Capture the cell that displays the provided text and extract its (x, y) central coordinate. 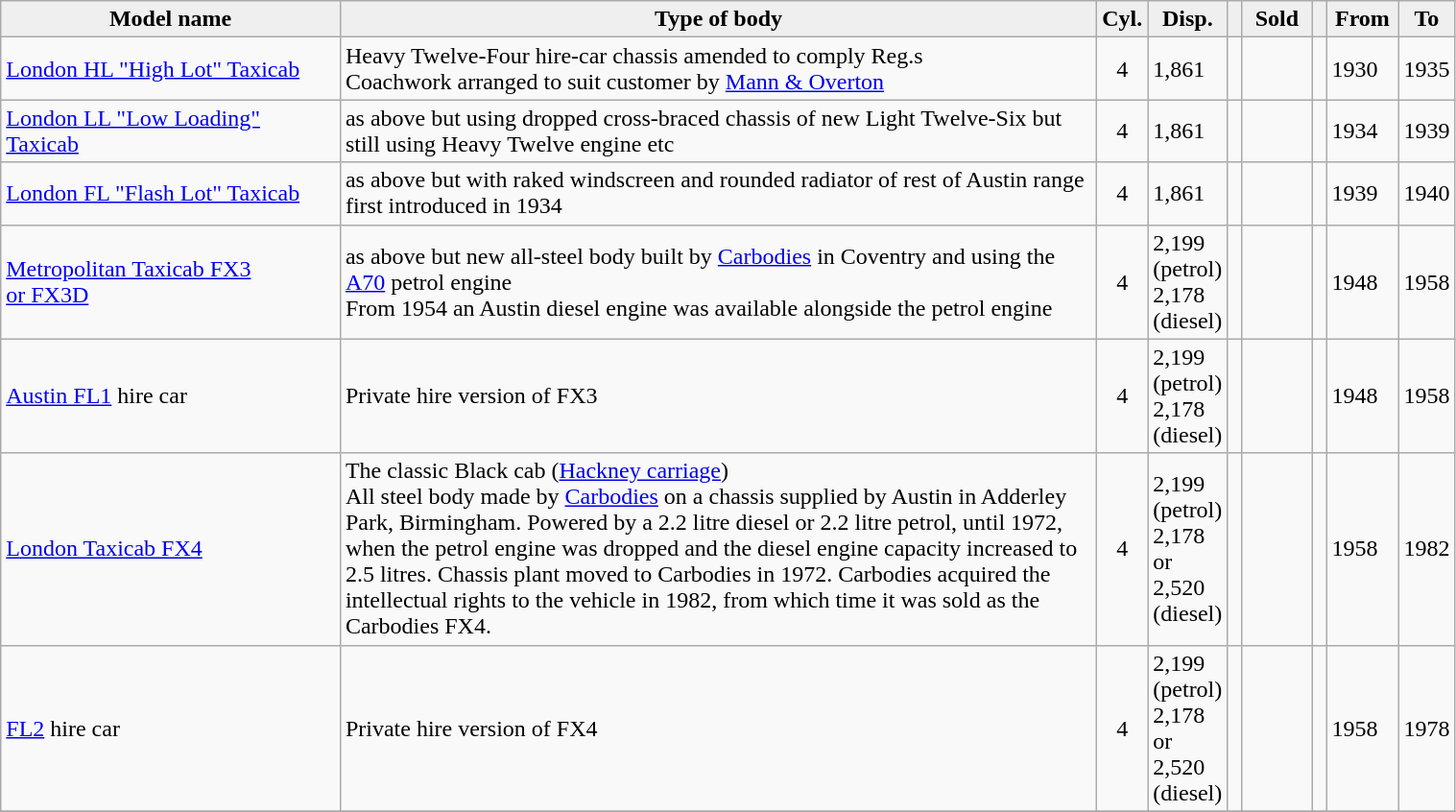
Heavy Twelve-Four hire-car chassis amended to comply Reg.sCoachwork arranged to suit customer by Mann & Overton (718, 69)
1940 (1426, 194)
1982 (1426, 549)
Private hire version of FX3 (718, 395)
To (1426, 19)
From (1363, 19)
London Taxicab FX4 (171, 549)
Model name (171, 19)
Private hire version of FX4 (718, 728)
as above but using dropped cross-braced chassis of new Light Twelve-Six but still using Heavy Twelve engine etc (718, 131)
Sold (1277, 19)
1934 (1363, 131)
Metropolitan Taxicab FX3or FX3D (171, 282)
Type of body (718, 19)
FL2 hire car (171, 728)
as above but with raked windscreen and rounded radiator of rest of Austin range first introduced in 1934 (718, 194)
Disp. (1188, 19)
1978 (1426, 728)
London FL "Flash Lot" Taxicab (171, 194)
London HL "High Lot" Taxicab (171, 69)
1930 (1363, 69)
Austin FL1 hire car (171, 395)
London LL "Low Loading" Taxicab (171, 131)
Cyl. (1123, 19)
1935 (1426, 69)
